Pinpoint the cell where the given text exists, returning its [x, y] midpoint coordinate. 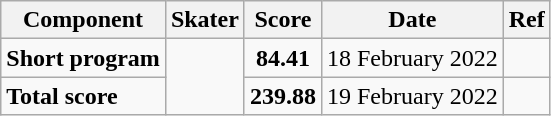
Ref [526, 20]
18 February 2022 [412, 58]
239.88 [282, 96]
Short program [84, 58]
Skater [204, 20]
Total score [84, 96]
Component [84, 20]
Score [282, 20]
Date [412, 20]
19 February 2022 [412, 96]
84.41 [282, 58]
